For the text-containing cell, return its midpoint in [x, y] coordinate format. 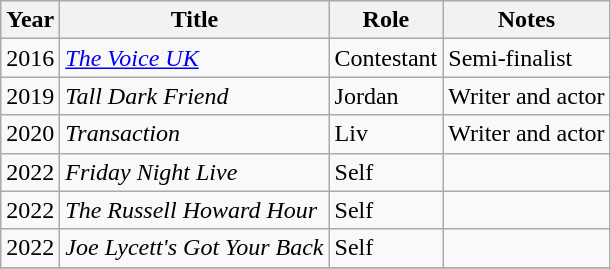
Transaction [194, 134]
Semi-finalist [526, 58]
Title [194, 20]
Year [30, 20]
Role [386, 20]
2016 [30, 58]
The Voice UK [194, 58]
Liv [386, 134]
Tall Dark Friend [194, 96]
Notes [526, 20]
2020 [30, 134]
Jordan [386, 96]
Contestant [386, 58]
Friday Night Live [194, 172]
The Russell Howard Hour [194, 210]
2019 [30, 96]
Joe Lycett's Got Your Back [194, 248]
